Return (x, y) of the center of cell containing provided text 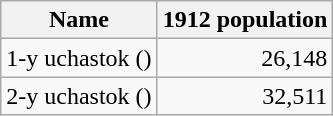
1-y uchastok () (79, 58)
Name (79, 20)
1912 population (245, 20)
32,511 (245, 96)
26,148 (245, 58)
2-y uchastok () (79, 96)
